Capture the cell that displays the provided text and extract its (x, y) central coordinate. 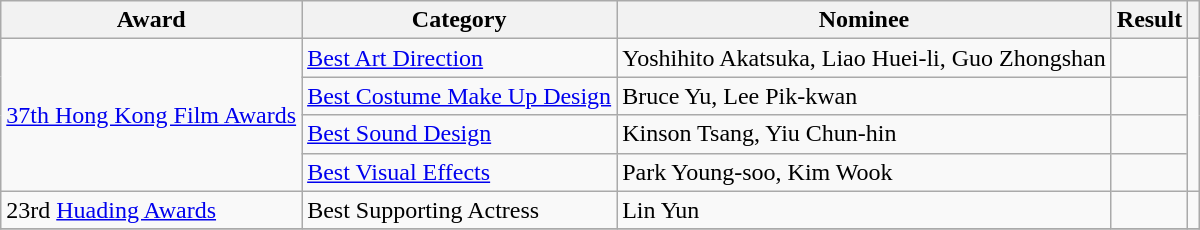
Best Visual Effects (460, 172)
Best Art Direction (460, 58)
Result (1149, 20)
Best Supporting Actress (460, 210)
Category (460, 20)
Yoshihito Akatsuka, Liao Huei-li, Guo Zhongshan (864, 58)
37th Hong Kong Film Awards (152, 115)
23rd Huading Awards (152, 210)
Park Young-soo, Kim Wook (864, 172)
Bruce Yu, Lee Pik-kwan (864, 96)
Lin Yun (864, 210)
Best Sound Design (460, 134)
Award (152, 20)
Nominee (864, 20)
Best Costume Make Up Design (460, 96)
Kinson Tsang, Yiu Chun-hin (864, 134)
